For the text-containing cell, return its midpoint in (x, y) coordinate format. 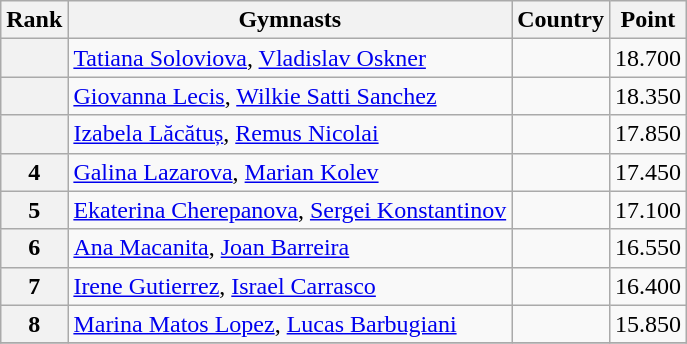
7 (34, 286)
Rank (34, 20)
5 (34, 210)
4 (34, 172)
17.450 (648, 172)
Galina Lazarova, Marian Kolev (290, 172)
Point (648, 20)
8 (34, 324)
Izabela Lăcătuș, Remus Nicolai (290, 134)
Irene Gutierrez, Israel Carrasco (290, 286)
18.350 (648, 96)
17.850 (648, 134)
Country (561, 20)
18.700 (648, 58)
6 (34, 248)
17.100 (648, 210)
Giovanna Lecis, Wilkie Satti Sanchez (290, 96)
Ana Macanita, Joan Barreira (290, 248)
16.400 (648, 286)
Gymnasts (290, 20)
16.550 (648, 248)
Ekaterina Cherepanova, Sergei Konstantinov (290, 210)
15.850 (648, 324)
Marina Matos Lopez, Lucas Barbugiani (290, 324)
Tatiana Soloviova, Vladislav Oskner (290, 58)
